Output the [x, y] coordinate of the center of the cell containing the given text.  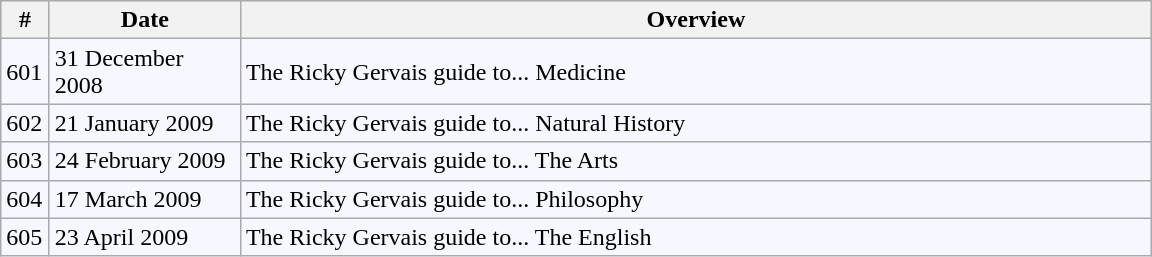
24 February 2009 [144, 161]
602 [26, 123]
17 March 2009 [144, 199]
601 [26, 72]
21 January 2009 [144, 123]
603 [26, 161]
605 [26, 237]
Date [144, 20]
The Ricky Gervais guide to... The Arts [696, 161]
The Ricky Gervais guide to... Medicine [696, 72]
The Ricky Gervais guide to... The English [696, 237]
Overview [696, 20]
31 December 2008 [144, 72]
The Ricky Gervais guide to... Natural History [696, 123]
The Ricky Gervais guide to... Philosophy [696, 199]
# [26, 20]
604 [26, 199]
23 April 2009 [144, 237]
